Return (x, y) of the center of cell containing provided text 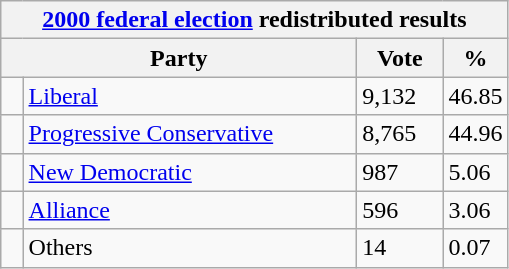
14 (400, 248)
46.85 (476, 96)
Alliance (190, 210)
Progressive Conservative (190, 134)
596 (400, 210)
5.06 (476, 172)
2000 federal election redistributed results (254, 20)
9,132 (400, 96)
Liberal (190, 96)
Others (190, 248)
987 (400, 172)
Party (179, 58)
8,765 (400, 134)
New Democratic (190, 172)
44.96 (476, 134)
0.07 (476, 248)
3.06 (476, 210)
Vote (400, 58)
% (476, 58)
